Identify which cell holds the provided text, then report its [X, Y] central coordinate. 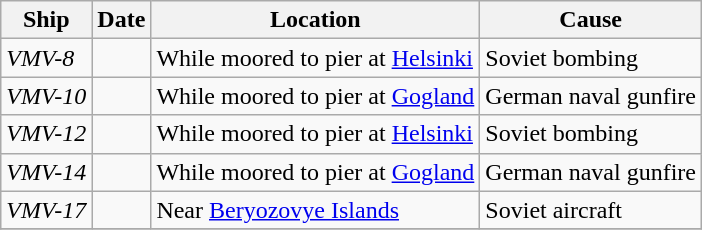
VMV-10 [46, 96]
VMV-14 [46, 172]
VMV-8 [46, 58]
Ship [46, 20]
Location [316, 20]
Soviet aircraft [591, 210]
Cause [591, 20]
Near Beryozovye Islands [316, 210]
Date [122, 20]
VMV-17 [46, 210]
VMV-12 [46, 134]
